Output the (X, Y) coordinate of the center of the cell containing the given text.  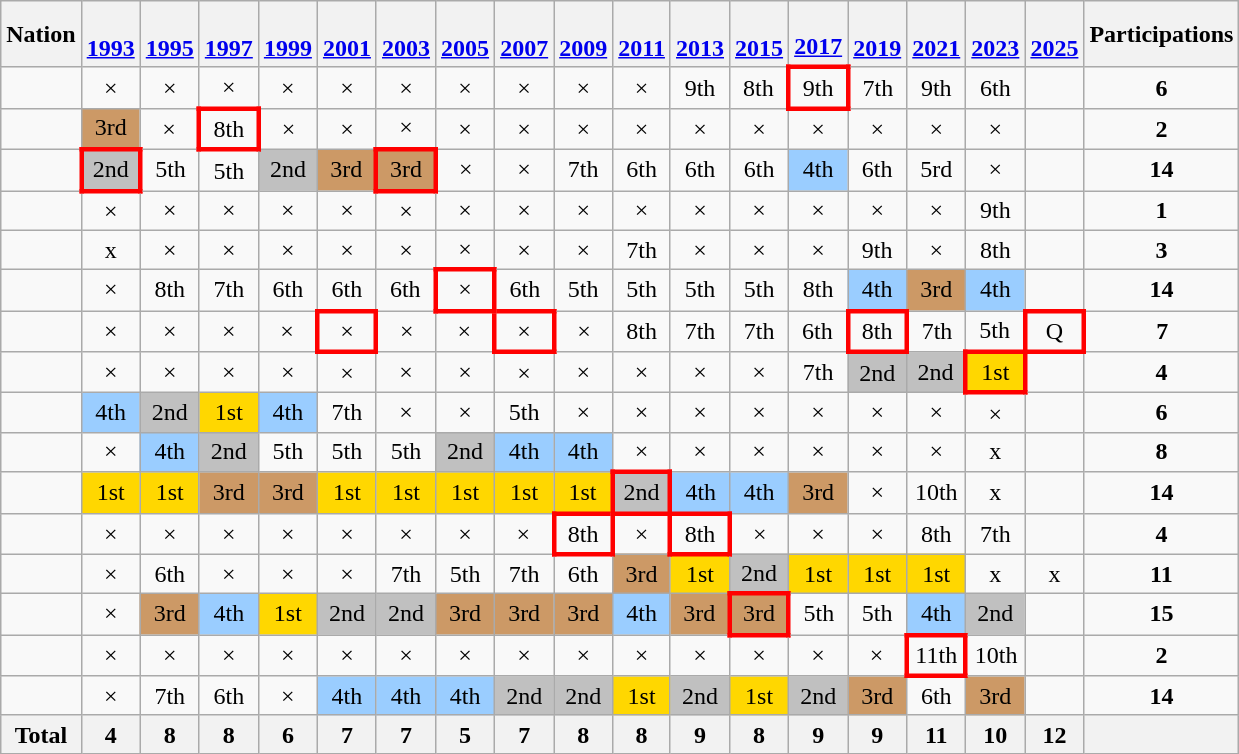
2025 (1054, 34)
10 (996, 734)
Nation (41, 34)
2007 (524, 34)
15 (1162, 614)
2005 (466, 34)
2023 (996, 34)
1995 (170, 34)
2021 (936, 34)
Q (1054, 332)
1993 (110, 34)
1997 (228, 34)
2017 (818, 34)
2011 (642, 34)
Participations (1162, 34)
2019 (878, 34)
2001 (346, 34)
2013 (700, 34)
12 (1054, 734)
5rd (936, 170)
2015 (760, 34)
3 (1162, 250)
1 (1162, 210)
2009 (584, 34)
Total (41, 734)
2003 (406, 34)
1999 (288, 34)
11th (936, 656)
5 (466, 734)
